Scan for the cell matching the given text and deliver its (x, y) coordinate at center. 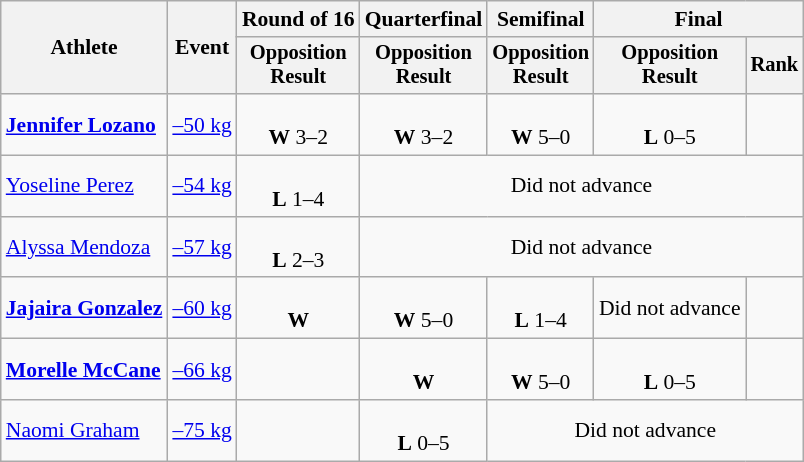
Jennifer Lozano (84, 124)
L 2–3 (298, 248)
Semifinal (540, 19)
Round of 16 (298, 19)
Yoseline Perez (84, 186)
Jajaira Gonzalez (84, 308)
Rank (775, 66)
Morelle McCane (84, 370)
Athlete (84, 48)
–66 kg (202, 370)
Event (202, 48)
Naomi Graham (84, 430)
Alyssa Mendoza (84, 248)
–75 kg (202, 430)
–50 kg (202, 124)
Quarterfinal (424, 19)
–60 kg (202, 308)
–57 kg (202, 248)
–54 kg (202, 186)
Final (698, 19)
